Search for the cell housing the specified text and yield its [x, y] center coordinate. 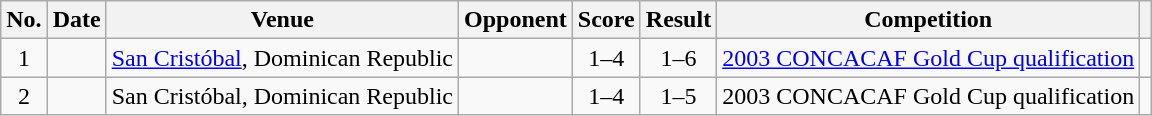
Venue [282, 20]
2 [24, 96]
1–6 [678, 58]
Result [678, 20]
Date [76, 20]
Score [606, 20]
Opponent [516, 20]
Competition [928, 20]
1 [24, 58]
1–5 [678, 96]
No. [24, 20]
